Identify which cell holds the provided text, then report its (x, y) central coordinate. 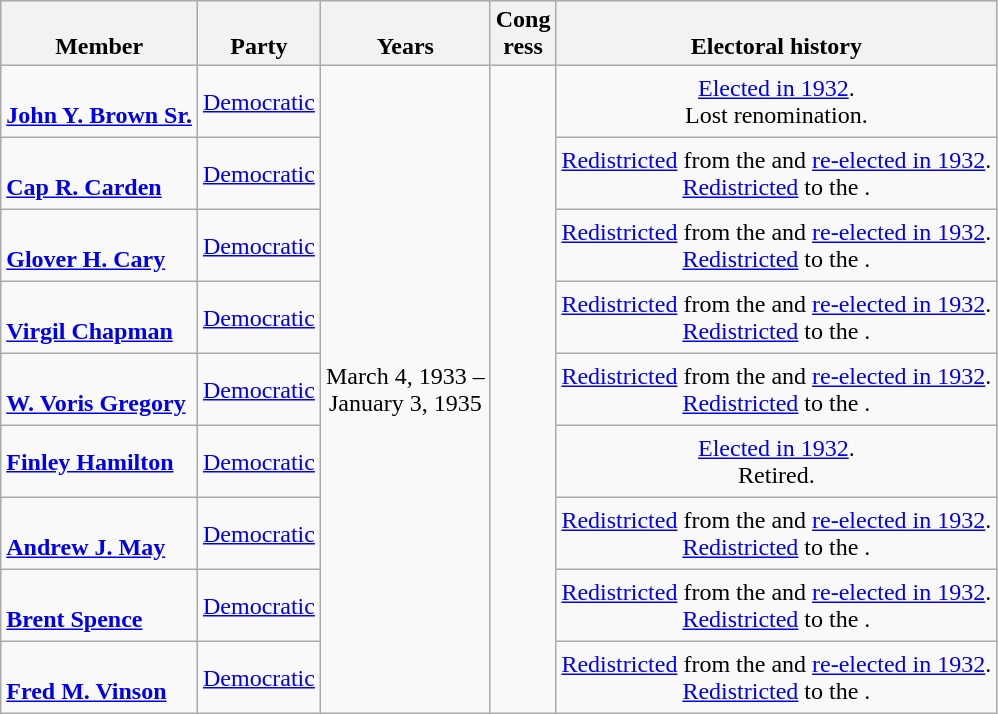
Congress (523, 34)
Party (258, 34)
Member (100, 34)
Brent Spence (100, 606)
John Y. Brown Sr. (100, 102)
Elected in 1932.Retired. (776, 462)
Andrew J. May (100, 534)
Years (405, 34)
Fred M. Vinson (100, 678)
Finley Hamilton (100, 462)
Glover H. Cary (100, 246)
W. Voris Gregory (100, 390)
Cap R. Carden (100, 174)
Elected in 1932.Lost renomination. (776, 102)
March 4, 1933 –January 3, 1935 (405, 390)
Virgil Chapman (100, 318)
Electoral history (776, 34)
